Capture the cell that displays the provided text and extract its [X, Y] central coordinate. 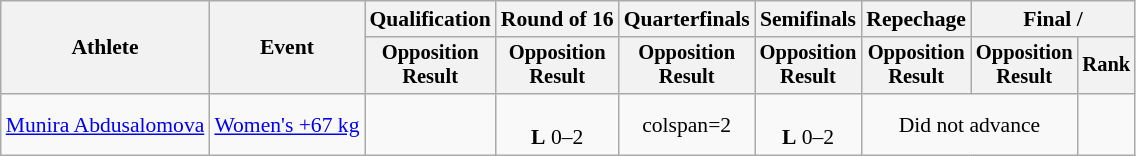
Athlete [106, 48]
colspan=2 [687, 124]
Munira Abdusalomova [106, 124]
Final / [1053, 19]
Qualification [430, 19]
Semifinals [808, 19]
Quarterfinals [687, 19]
Did not advance [969, 124]
Event [286, 48]
Rank [1107, 66]
Repechage [916, 19]
Round of 16 [558, 19]
Women's +67 kg [286, 124]
